From the cell containing the given text, extract its center point as [X, Y] coordinate. 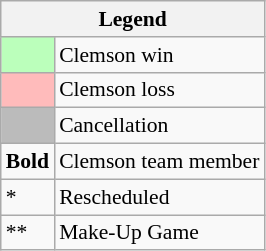
Legend [133, 19]
Bold [28, 162]
** [28, 233]
Clemson win [159, 55]
Make-Up Game [159, 233]
* [28, 197]
Rescheduled [159, 197]
Cancellation [159, 126]
Clemson loss [159, 90]
Clemson team member [159, 162]
